Extract the [x, y] coordinate from the center of the cell holding the provided text.  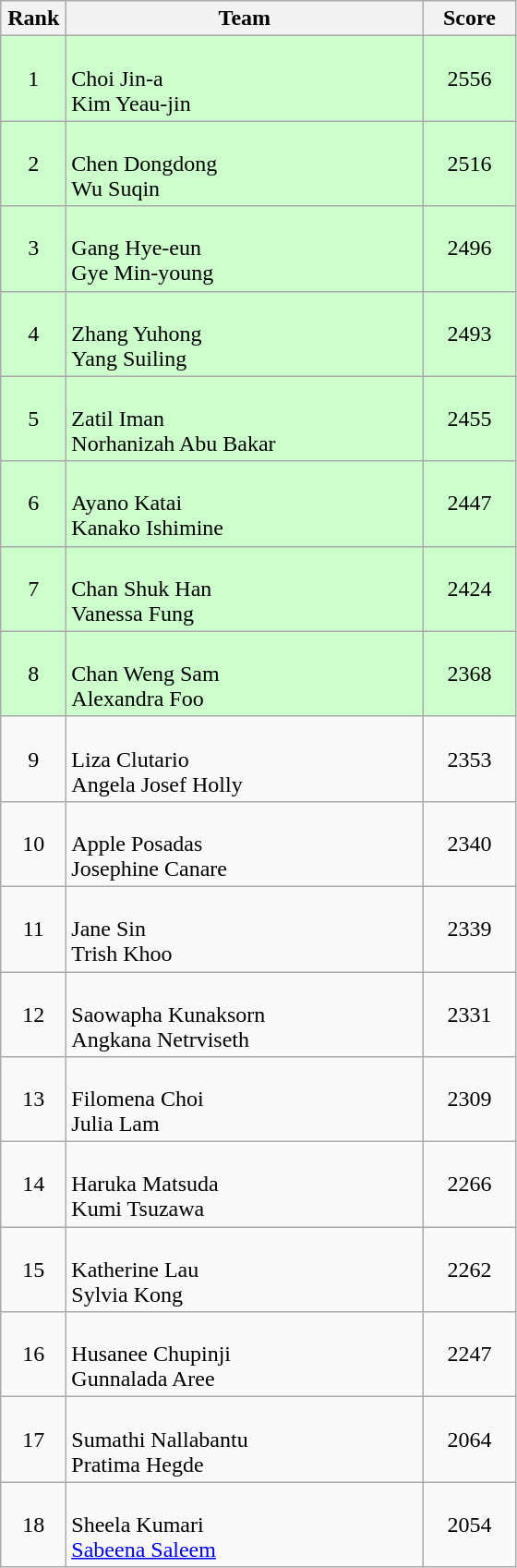
14 [33, 1185]
Chan Shuk HanVanessa Fung [245, 589]
Rank [33, 18]
2424 [469, 589]
2353 [469, 759]
Apple PosadasJosephine Canare [245, 844]
Sumathi NallabantuPratima Hegde [245, 1440]
6 [33, 504]
Jane SinTrish Khoo [245, 929]
4 [33, 334]
Ayano KataiKanako Ishimine [245, 504]
1 [33, 79]
Chan Weng SamAlexandra Foo [245, 674]
2496 [469, 249]
2368 [469, 674]
12 [33, 1015]
2516 [469, 164]
9 [33, 759]
Gang Hye-eunGye Min-young [245, 249]
13 [33, 1100]
Zatil ImanNorhanizah Abu Bakar [245, 419]
3 [33, 249]
2556 [469, 79]
Haruka MatsudaKumi Tsuzawa [245, 1185]
17 [33, 1440]
2340 [469, 844]
2266 [469, 1185]
8 [33, 674]
15 [33, 1270]
2309 [469, 1100]
2447 [469, 504]
Filomena ChoiJulia Lam [245, 1100]
2493 [469, 334]
Saowapha KunaksornAngkana Netrviseth [245, 1015]
2339 [469, 929]
Score [469, 18]
2331 [469, 1015]
2054 [469, 1525]
Chen DongdongWu Suqin [245, 164]
2455 [469, 419]
2247 [469, 1355]
11 [33, 929]
16 [33, 1355]
7 [33, 589]
2262 [469, 1270]
Sheela KumariSabeena Saleem [245, 1525]
10 [33, 844]
Choi Jin-aKim Yeau-jin [245, 79]
18 [33, 1525]
Liza ClutarioAngela Josef Holly [245, 759]
Katherine LauSylvia Kong [245, 1270]
Husanee ChupinjiGunnalada Aree [245, 1355]
2 [33, 164]
5 [33, 419]
Zhang YuhongYang Suiling [245, 334]
2064 [469, 1440]
Team [245, 18]
